Return the (x, y) coordinate for the center point of the cell that contains the specified text.  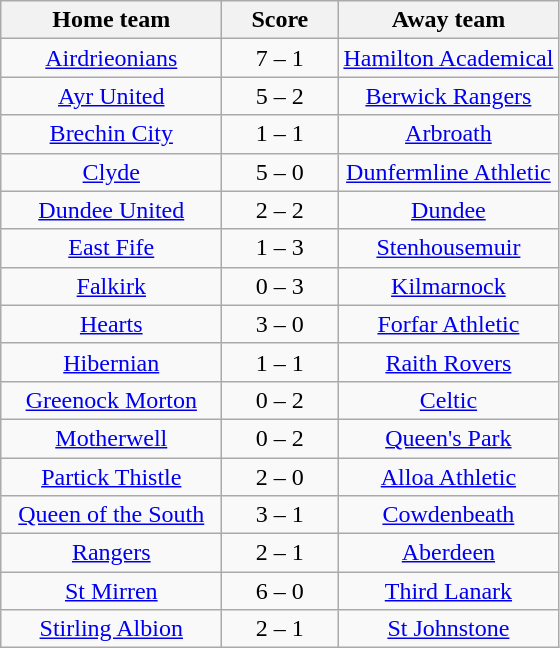
Hearts (112, 324)
Dundee United (112, 210)
Forfar Athletic (448, 324)
Home team (112, 20)
Berwick Rangers (448, 96)
Stirling Albion (112, 629)
Score (280, 20)
5 – 0 (280, 172)
Celtic (448, 400)
Third Lanark (448, 591)
2 – 0 (280, 477)
Arbroath (448, 134)
Ayr United (112, 96)
Stenhousemuir (448, 248)
Motherwell (112, 438)
Cowdenbeath (448, 515)
Falkirk (112, 286)
6 – 0 (280, 591)
Dunfermline Athletic (448, 172)
3 – 1 (280, 515)
2 – 2 (280, 210)
Airdrieonians (112, 58)
Raith Rovers (448, 362)
Partick Thistle (112, 477)
Kilmarnock (448, 286)
Hamilton Academical (448, 58)
Away team (448, 20)
St Mirren (112, 591)
Alloa Athletic (448, 477)
1 – 3 (280, 248)
Brechin City (112, 134)
East Fife (112, 248)
Hibernian (112, 362)
Clyde (112, 172)
0 – 3 (280, 286)
Dundee (448, 210)
7 – 1 (280, 58)
Aberdeen (448, 553)
3 – 0 (280, 324)
Queen's Park (448, 438)
Rangers (112, 553)
Greenock Morton (112, 400)
St Johnstone (448, 629)
5 – 2 (280, 96)
Queen of the South (112, 515)
